From the cell containing the given text, extract its center point as (x, y) coordinate. 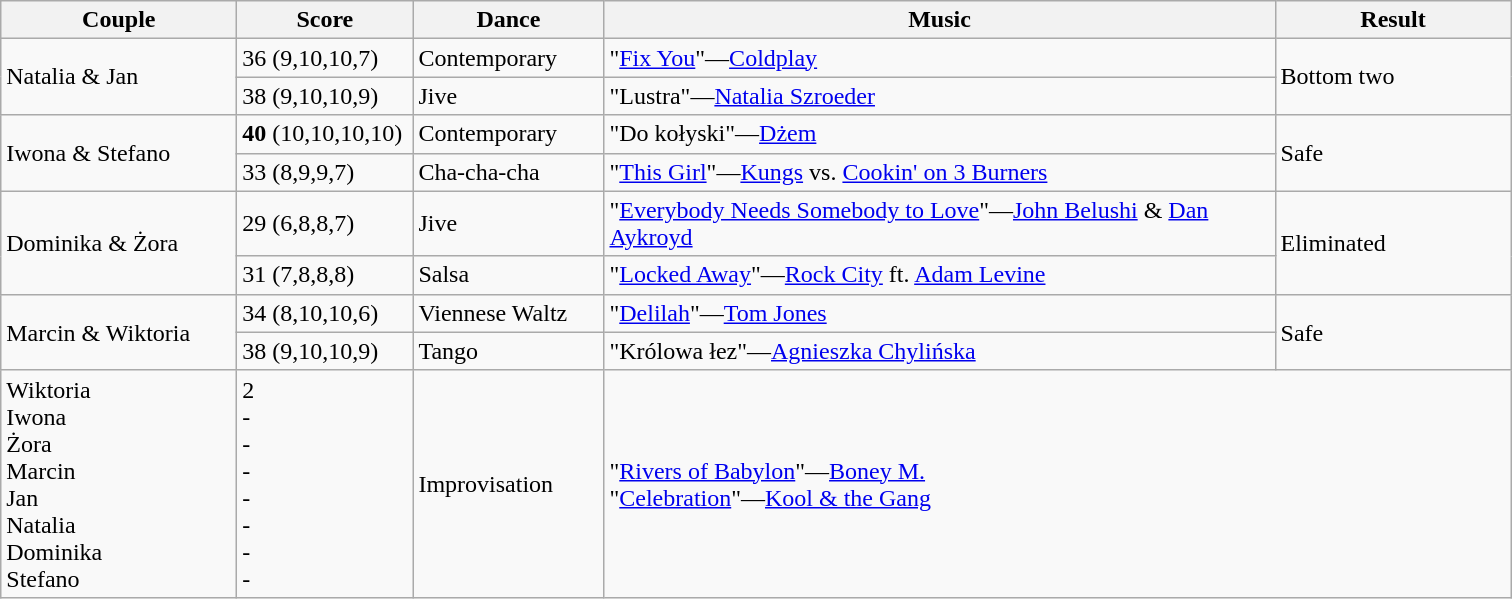
40 (10,10,10,10) (325, 134)
Viennese Waltz (508, 313)
"Królowa łez"—Agnieszka Chylińska (940, 351)
Eliminated (1393, 242)
Dance (508, 20)
Bottom two (1393, 77)
Couple (119, 20)
"This Girl"—Kungs vs. Cookin' on 3 Burners (940, 172)
"Locked Away"—Rock City ft. Adam Levine (940, 275)
"Delilah"—Tom Jones (940, 313)
"Lustra"—Natalia Szroeder (940, 96)
Dominika & Żora (119, 242)
WiktoriaIwonaŻoraMarcinJanNataliaDominikaStefano (119, 484)
Salsa (508, 275)
Score (325, 20)
34 (8,10,10,6) (325, 313)
"Rivers of Babylon"—Boney M."Celebration"—Kool & the Gang (1058, 484)
31 (7,8,8,8) (325, 275)
Natalia & Jan (119, 77)
Marcin & Wiktoria (119, 332)
2------- (325, 484)
Cha-cha-cha (508, 172)
"Everybody Needs Somebody to Love"—John Belushi & Dan Aykroyd (940, 224)
Result (1393, 20)
36 (9,10,10,7) (325, 58)
"Fix You"—Coldplay (940, 58)
"Do kołyski"—Dżem (940, 134)
29 (6,8,8,7) (325, 224)
33 (8,9,9,7) (325, 172)
Tango (508, 351)
Improvisation (508, 484)
Iwona & Stefano (119, 153)
Music (940, 20)
